Capture the cell that displays the provided text and extract its (x, y) central coordinate. 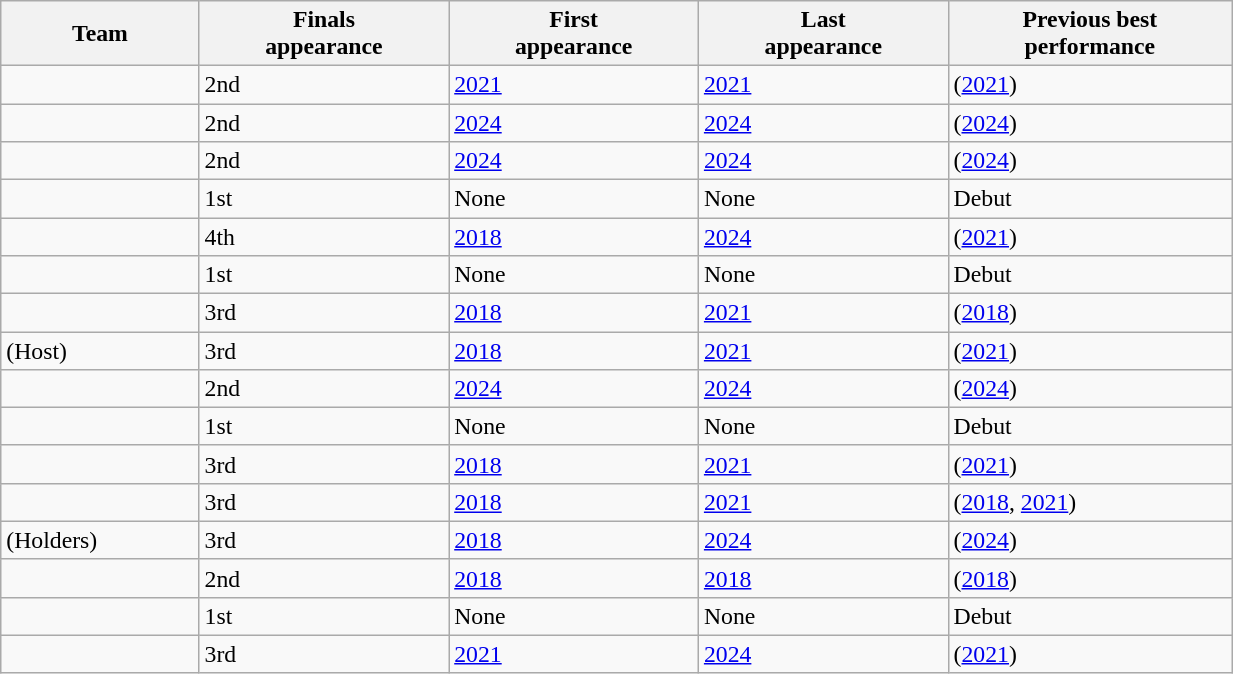
(Host) (100, 350)
Firstappearance (574, 34)
Lastappearance (823, 34)
Previous bestperformance (1090, 34)
4th (324, 236)
Finalsappearance (324, 34)
Team (100, 34)
(2018, 2021) (1090, 502)
(Holders) (100, 540)
